Capture the cell that displays the provided text and extract its (X, Y) central coordinate. 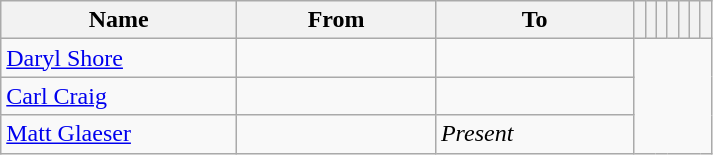
Carl Craig (119, 96)
From (336, 20)
Matt Glaeser (119, 134)
To (534, 20)
Name (119, 20)
Daryl Shore (119, 58)
Present (534, 134)
